Find where the given text appears and provide that cell's center as [X, Y] coordinate. 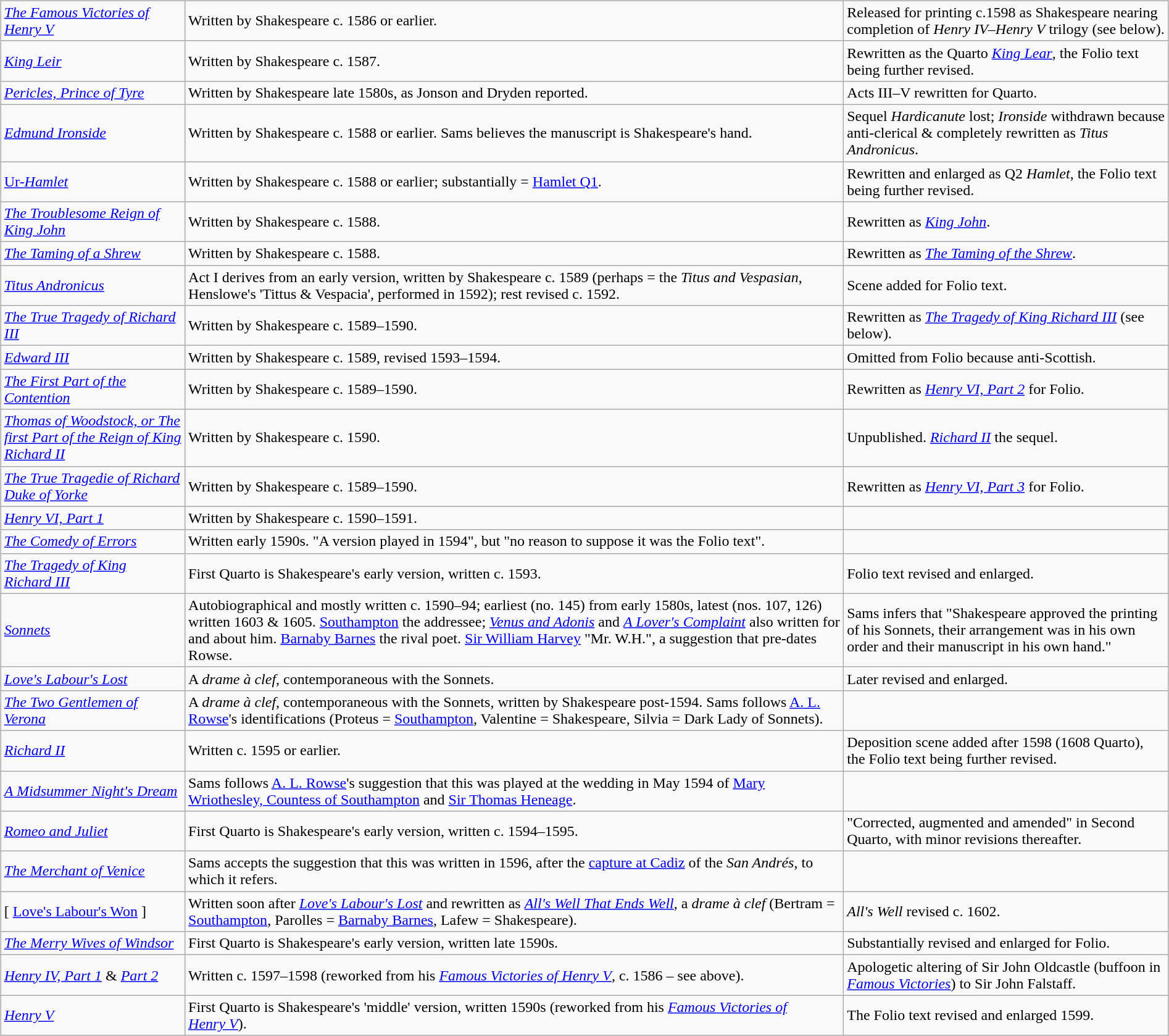
Rewritten as King John. [1006, 222]
A drame à clef, contemporaneous with the Sonnets. [515, 679]
Edward III [93, 357]
Substantially revised and enlarged for Folio. [1006, 943]
Edmund Ironside [93, 133]
Written by Shakespeare late 1580s, as Jonson and Dryden reported. [515, 93]
Sams infers that "Shakespeare approved the printing of his Sonnets, their arrangement was in his own order and their manuscript in his own hand." [1006, 630]
Rewritten as Henry VI, Part 3 for Folio. [1006, 487]
Written by Shakespeare c. 1587. [515, 61]
Henry VI, Part 1 [93, 518]
[ Love's Labour's Won ] [93, 911]
Ur-Hamlet [93, 182]
Deposition scene added after 1598 (1608 Quarto), the Folio text being further revised. [1006, 751]
Rewritten and enlarged as Q2 Hamlet, the Folio text being further revised. [1006, 182]
Sequel Hardicanute lost; Ironside withdrawn because anti-clerical & completely rewritten as Titus Andronicus. [1006, 133]
Folio text revised and enlarged. [1006, 573]
First Quarto is Shakespeare's early version, written late 1590s. [515, 943]
Thomas of Woodstock, or The first Part of the Reign of King Richard II [93, 438]
The Comedy of Errors [93, 541]
Richard II [93, 751]
Written by Shakespeare c. 1586 or earlier. [515, 21]
King Leir [93, 61]
Acts III–V rewritten for Quarto. [1006, 93]
The Merry Wives of Windsor [93, 943]
Rewritten as The Tragedy of King Richard III (see below). [1006, 326]
Love's Labour's Lost [93, 679]
The Troublesome Reign of King John [93, 222]
First Quarto is Shakespeare's 'middle' version, written 1590s (reworked from his Famous Victories of Henry V). [515, 1015]
Rewritten as the Quarto King Lear, the Folio text being further revised. [1006, 61]
The Taming of a Shrew [93, 254]
Written by Shakespeare c. 1590. [515, 438]
The Famous Victories of Henry V [93, 21]
First Quarto is Shakespeare's early version, written c. 1594–1595. [515, 831]
Later revised and enlarged. [1006, 679]
Sams accepts the suggestion that this was written in 1596, after the capture at Cadiz of the San Andrés, to which it refers. [515, 872]
Unpublished. Richard II the sequel. [1006, 438]
Apologetic altering of Sir John Oldcastle (buffoon in Famous Victories) to Sir John Falstaff. [1006, 975]
Omitted from Folio because anti-Scottish. [1006, 357]
Written c. 1597–1598 (reworked from his Famous Victories of Henry V, c. 1586 – see above). [515, 975]
Written by Shakespeare c. 1588 or earlier; substantially = Hamlet Q1. [515, 182]
The Folio text revised and enlarged 1599. [1006, 1015]
The Merchant of Venice [93, 872]
Titus Andronicus [93, 285]
"Corrected, augmented and amended" in Second Quarto, with minor revisions thereafter. [1006, 831]
The First Part of the Contention [93, 389]
The Tragedy of King Richard III [93, 573]
Written by Shakespeare c. 1589, revised 1593–1594. [515, 357]
The True Tragedy of Richard III [93, 326]
Henry V [93, 1015]
A Midsummer Night's Dream [93, 790]
Scene added for Folio text. [1006, 285]
Sonnets [93, 630]
The Two Gentlemen of Verona [93, 710]
The True Tragedie of Richard Duke of Yorke [93, 487]
Written by Shakespeare c. 1590–1591. [515, 518]
Romeo and Juliet [93, 831]
All's Well revised c. 1602. [1006, 911]
Written c. 1595 or earlier. [515, 751]
Written by Shakespeare c. 1588 or earlier. Sams believes the manuscript is Shakespeare's hand. [515, 133]
Rewritten as The Taming of the Shrew. [1006, 254]
Pericles, Prince of Tyre [93, 93]
Henry IV, Part 1 & Part 2 [93, 975]
Rewritten as Henry VI, Part 2 for Folio. [1006, 389]
Written early 1590s. "A version played in 1594", but "no reason to suppose it was the Folio text". [515, 541]
Released for printing c.1598 as Shakespeare nearing completion of Henry IV–Henry V trilogy (see below). [1006, 21]
First Quarto is Shakespeare's early version, written c. 1593. [515, 573]
